Output the (x, y) coordinate of the center of the cell containing the given text.  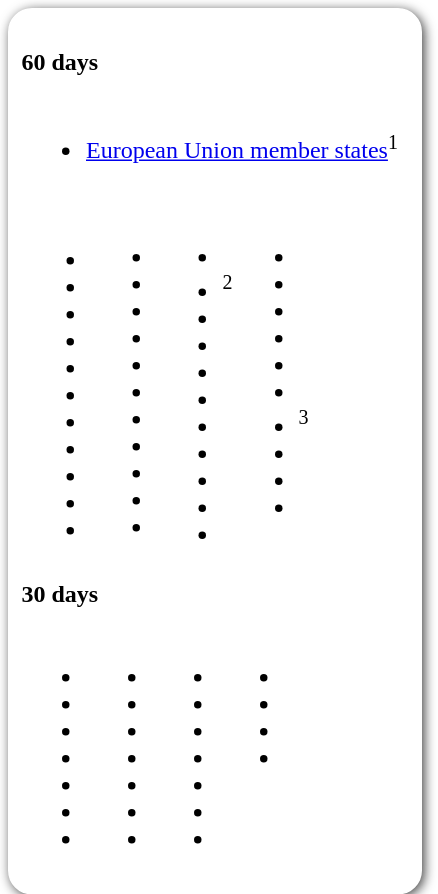
60 days European Union member states1 2 3 30 days (212, 451)
2 (198, 382)
3 (274, 382)
European Union member states1 2 3 (212, 328)
